Output the (x, y) coordinate of the center of the cell containing the given text.  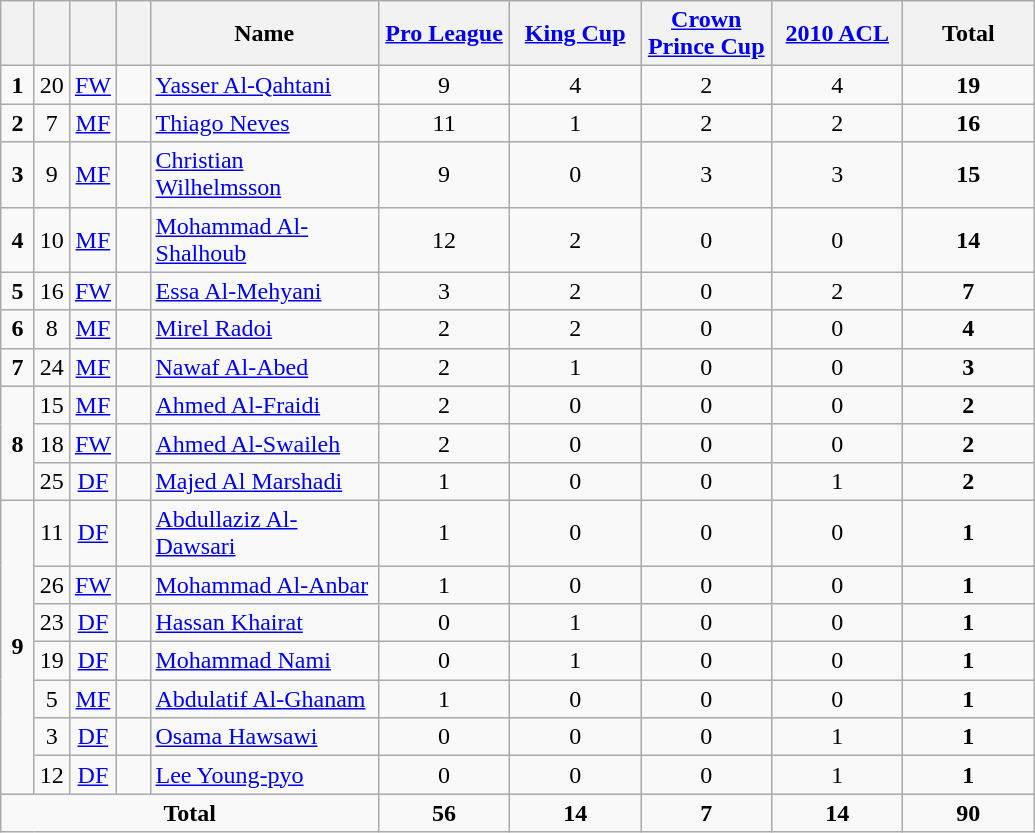
Abdulatif Al-Ghanam (264, 699)
Thiago Neves (264, 123)
10 (52, 240)
Crown Prince Cup (706, 34)
56 (444, 813)
23 (52, 623)
25 (52, 481)
2010 ACL (838, 34)
26 (52, 585)
Mohammad Nami (264, 661)
Lee Young-pyo (264, 775)
Pro League (444, 34)
Ahmed Al-Swaileh (264, 443)
20 (52, 85)
King Cup (576, 34)
Hassan Khairat (264, 623)
Essa Al-Mehyani (264, 291)
Abdullaziz Al-Dawsari (264, 532)
Christian Wilhelmsson (264, 174)
Ahmed Al-Fraidi (264, 405)
Yasser Al-Qahtani (264, 85)
18 (52, 443)
24 (52, 367)
Osama Hawsawi (264, 737)
90 (968, 813)
Name (264, 34)
Majed Al Marshadi (264, 481)
Mirel Radoi (264, 329)
6 (18, 329)
Nawaf Al-Abed (264, 367)
Mohammad Al-Shalhoub (264, 240)
Mohammad Al-Anbar (264, 585)
